Scan for the cell matching the given text and deliver its (X, Y) coordinate at center. 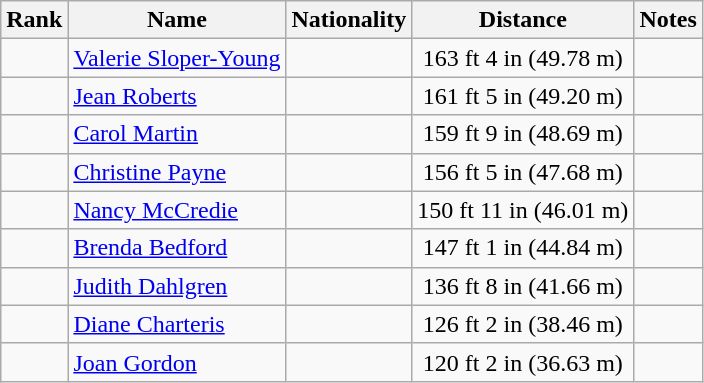
159 ft 9 in (48.69 m) (523, 134)
161 ft 5 in (49.20 m) (523, 96)
163 ft 4 in (49.78 m) (523, 58)
Name (177, 20)
120 ft 2 in (36.63 m) (523, 362)
Distance (523, 20)
136 ft 8 in (41.66 m) (523, 286)
126 ft 2 in (38.46 m) (523, 324)
Nationality (349, 20)
Christine Payne (177, 172)
Rank (34, 20)
Notes (668, 20)
Valerie Sloper-Young (177, 58)
Jean Roberts (177, 96)
147 ft 1 in (44.84 m) (523, 248)
Judith Dahlgren (177, 286)
Brenda Bedford (177, 248)
Nancy McCredie (177, 210)
156 ft 5 in (47.68 m) (523, 172)
Joan Gordon (177, 362)
Carol Martin (177, 134)
Diane Charteris (177, 324)
150 ft 11 in (46.01 m) (523, 210)
